Scan for the cell matching the given text and deliver its [X, Y] coordinate at center. 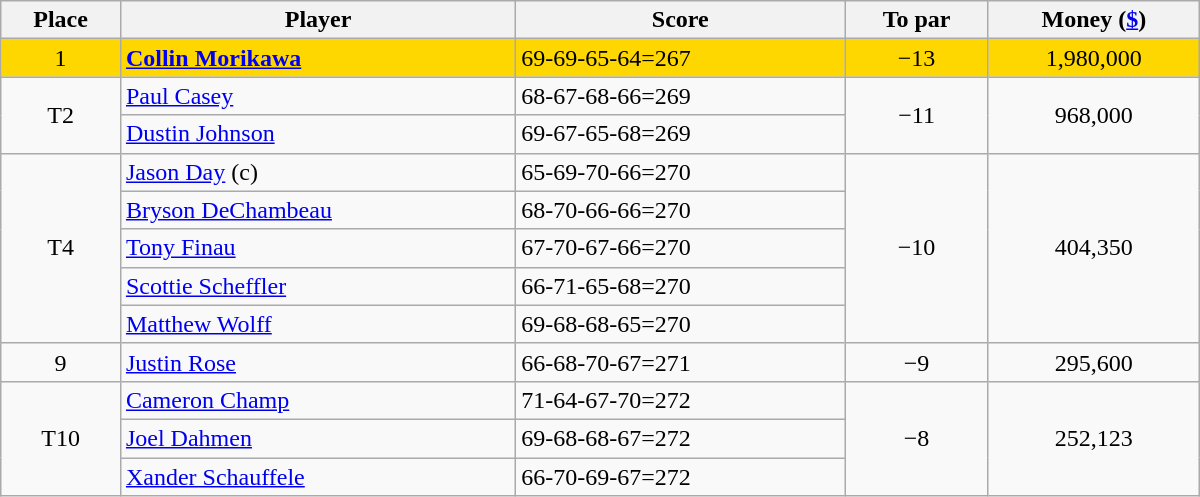
71-64-67-70=272 [680, 400]
1,980,000 [1094, 58]
68-67-68-66=269 [680, 96]
−9 [917, 362]
−11 [917, 115]
66-68-70-67=271 [680, 362]
9 [61, 362]
65-69-70-66=270 [680, 172]
67-70-67-66=270 [680, 248]
Scottie Scheffler [318, 286]
Cameron Champ [318, 400]
252,123 [1094, 438]
Justin Rose [318, 362]
1 [61, 58]
Collin Morikawa [318, 58]
404,350 [1094, 248]
Joel Dahmen [318, 438]
Player [318, 20]
Dustin Johnson [318, 134]
Tony Finau [318, 248]
T4 [61, 248]
69-68-68-65=270 [680, 324]
66-71-65-68=270 [680, 286]
Jason Day (c) [318, 172]
66-70-69-67=272 [680, 477]
Place [61, 20]
Money ($) [1094, 20]
−13 [917, 58]
Bryson DeChambeau [318, 210]
69-68-68-67=272 [680, 438]
968,000 [1094, 115]
−8 [917, 438]
69-67-65-68=269 [680, 134]
To par [917, 20]
295,600 [1094, 362]
Score [680, 20]
69-69-65-64=267 [680, 58]
Paul Casey [318, 96]
68-70-66-66=270 [680, 210]
T10 [61, 438]
T2 [61, 115]
Xander Schauffele [318, 477]
Matthew Wolff [318, 324]
−10 [917, 248]
